Find where the given text appears and provide that cell's center as [X, Y] coordinate. 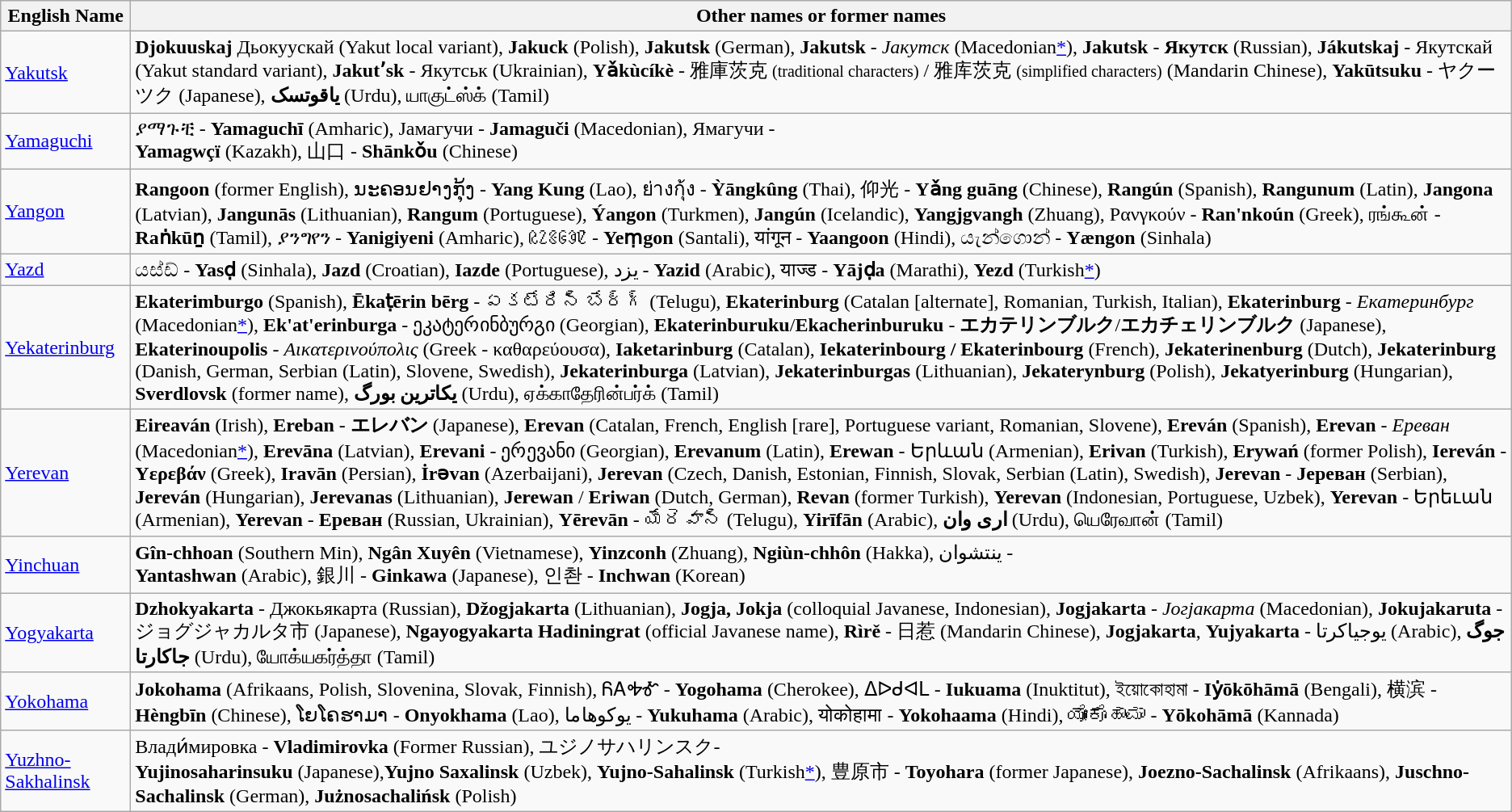
Yamaguchi [66, 141]
Yokohama [66, 701]
Other names or former names [821, 16]
Yakutsk [66, 73]
Yerevan [66, 473]
Yinchuan [66, 564]
Yogyakarta [66, 633]
English Name [66, 16]
Yuzhno-Sakhalinsk [66, 771]
Yangon [66, 211]
Yekaterinburg [66, 347]
ያማጉቺ - Yamaguchī (Amharic), Јамагучи - Jamaguči (Macedonian), Ямагучи -Yamagwçï (Kazakh), 山口 - Shānkǒu (Chinese) [821, 141]
යස්ඩ් - Yasḍ (Sinhala), Jazd (Croatian), Iazde (Portuguese), يزد - Yazid (Arabic), याज्ड - Yājḍa (Marathi), Yezd (Turkish*) [821, 270]
Yazd [66, 270]
